Provide the (X, Y) coordinate of the cell's center where the given text is located.  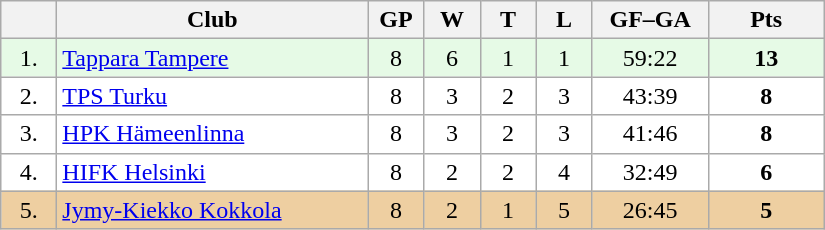
W (452, 20)
L (564, 20)
26:45 (650, 210)
TPS Turku (212, 96)
4 (564, 172)
T (508, 20)
5. (29, 210)
GF–GA (650, 20)
4. (29, 172)
32:49 (650, 172)
Pts (766, 20)
Club (212, 20)
3. (29, 134)
1. (29, 58)
41:46 (650, 134)
Jymy-Kiekko Kokkola (212, 210)
2. (29, 96)
HIFK Helsinki (212, 172)
Tappara Tampere (212, 58)
HPK Hämeenlinna (212, 134)
GP (396, 20)
43:39 (650, 96)
59:22 (650, 58)
13 (766, 58)
